Locate the cell with the specified text and output its [x, y] center coordinate. 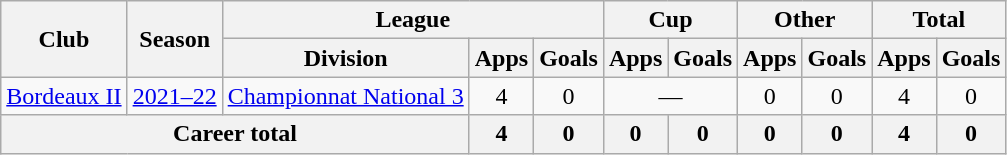
Bordeaux II [64, 96]
Cup [670, 20]
— [670, 96]
League [412, 20]
2021–22 [174, 96]
Season [174, 39]
Other [805, 20]
Division [346, 58]
Career total [235, 134]
Total [939, 20]
Club [64, 39]
Championnat National 3 [346, 96]
